Pinpoint the cell where the given text exists, returning its (X, Y) midpoint coordinate. 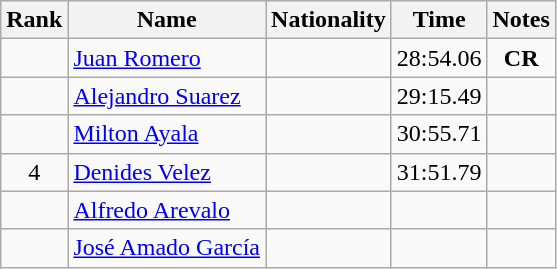
29:15.49 (439, 96)
Milton Ayala (167, 134)
Juan Romero (167, 58)
Time (439, 20)
Name (167, 20)
CR (521, 58)
Nationality (329, 20)
Notes (521, 20)
30:55.71 (439, 134)
Rank (34, 20)
4 (34, 172)
José Amado García (167, 248)
31:51.79 (439, 172)
28:54.06 (439, 58)
Alfredo Arevalo (167, 210)
Denides Velez (167, 172)
Alejandro Suarez (167, 96)
